From the cell containing the given text, extract its center point as (x, y) coordinate. 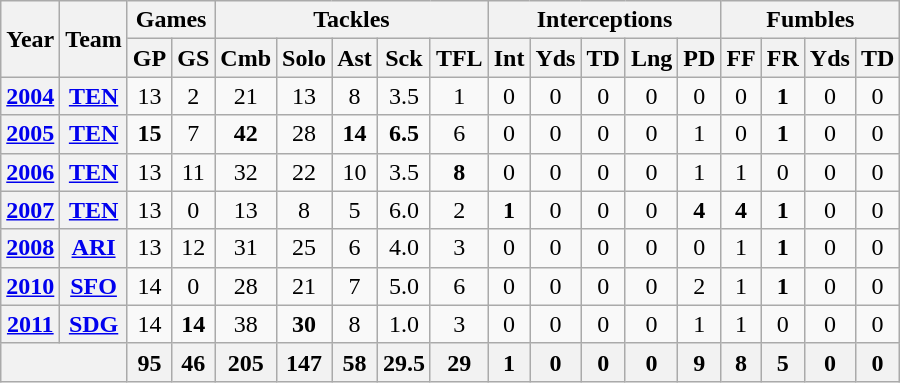
42 (246, 134)
TFL (459, 58)
2011 (30, 324)
2004 (30, 96)
Interceptions (604, 20)
1.0 (404, 324)
12 (194, 248)
38 (246, 324)
2005 (30, 134)
Solo (304, 58)
58 (355, 362)
Fumbles (810, 20)
GP (149, 58)
6.0 (404, 210)
5.0 (404, 286)
Team (94, 39)
46 (194, 362)
Lng (651, 58)
FF (741, 58)
Cmb (246, 58)
SDG (94, 324)
SFO (94, 286)
29 (459, 362)
2010 (30, 286)
10 (355, 172)
2006 (30, 172)
6.5 (404, 134)
147 (304, 362)
Year (30, 39)
Int (509, 58)
ARI (94, 248)
Games (170, 20)
29.5 (404, 362)
4.0 (404, 248)
15 (149, 134)
30 (304, 324)
Ast (355, 58)
22 (304, 172)
205 (246, 362)
FR (782, 58)
2007 (30, 210)
Tackles (352, 20)
25 (304, 248)
GS (194, 58)
9 (700, 362)
32 (246, 172)
95 (149, 362)
11 (194, 172)
31 (246, 248)
PD (700, 58)
2008 (30, 248)
Sck (404, 58)
